Find where the given text appears and provide that cell's center as [x, y] coordinate. 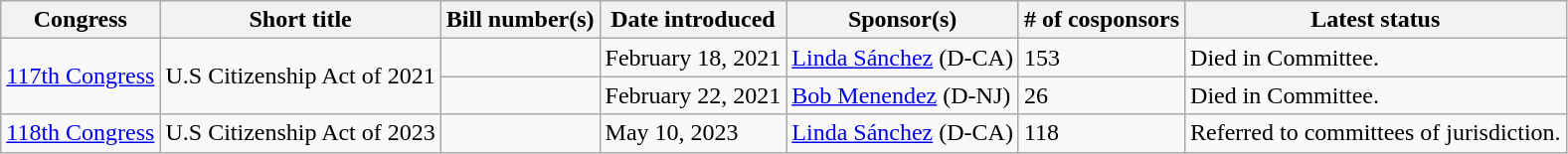
# of cosponsors [1102, 20]
U.S Citizenship Act of 2021 [300, 77]
118 [1102, 133]
153 [1102, 58]
Bill number(s) [520, 20]
Date introduced [693, 20]
Sponsor(s) [903, 20]
Short title [300, 20]
May 10, 2023 [693, 133]
26 [1102, 95]
Latest status [1376, 20]
118th Congress [81, 133]
117th Congress [81, 77]
February 22, 2021 [693, 95]
U.S Citizenship Act of 2023 [300, 133]
February 18, 2021 [693, 58]
Bob Menendez (D-NJ) [903, 95]
Referred to committees of jurisdiction. [1376, 133]
Congress [81, 20]
